From the cell containing the given text, extract its center point as [x, y] coordinate. 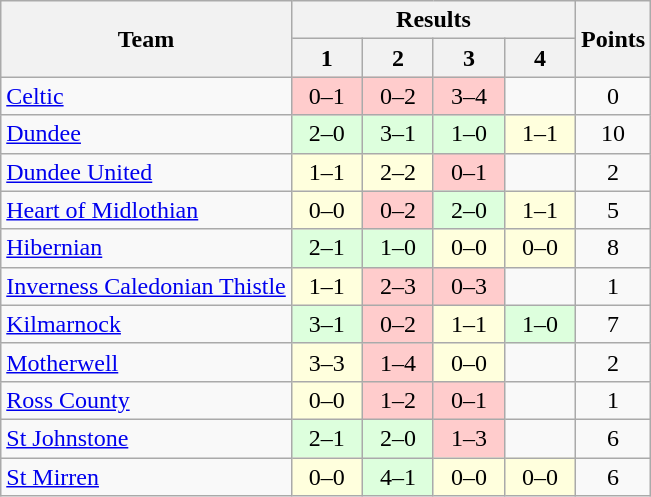
4 [540, 58]
3 [468, 58]
Kilmarnock [146, 324]
Dundee United [146, 172]
3–4 [468, 96]
10 [614, 134]
1–2 [398, 400]
7 [614, 324]
5 [614, 210]
Ross County [146, 400]
3–3 [326, 362]
8 [614, 248]
Points [614, 39]
1–4 [398, 362]
Inverness Caledonian Thistle [146, 286]
0–3 [468, 286]
Heart of Midlothian [146, 210]
Results [433, 20]
Celtic [146, 96]
2–3 [398, 286]
Motherwell [146, 362]
St Mirren [146, 477]
2–2 [398, 172]
1–3 [468, 438]
St Johnstone [146, 438]
Dundee [146, 134]
0 [614, 96]
Team [146, 39]
Hibernian [146, 248]
4–1 [398, 477]
